Provide the (X, Y) coordinate of the cell's center where the given text is located.  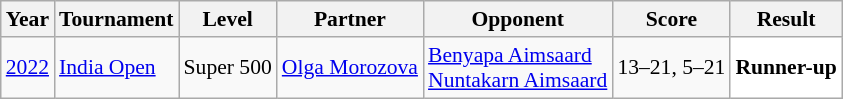
Runner-up (786, 68)
Tournament (116, 19)
Opponent (518, 19)
Benyapa Aimsaard Nuntakarn Aimsaard (518, 68)
Olga Morozova (350, 68)
Partner (350, 19)
Score (671, 19)
India Open (116, 68)
Level (228, 19)
Year (28, 19)
Super 500 (228, 68)
Result (786, 19)
13–21, 5–21 (671, 68)
2022 (28, 68)
